Detect which cell encompasses the target text, then output its [x, y] center coordinate. 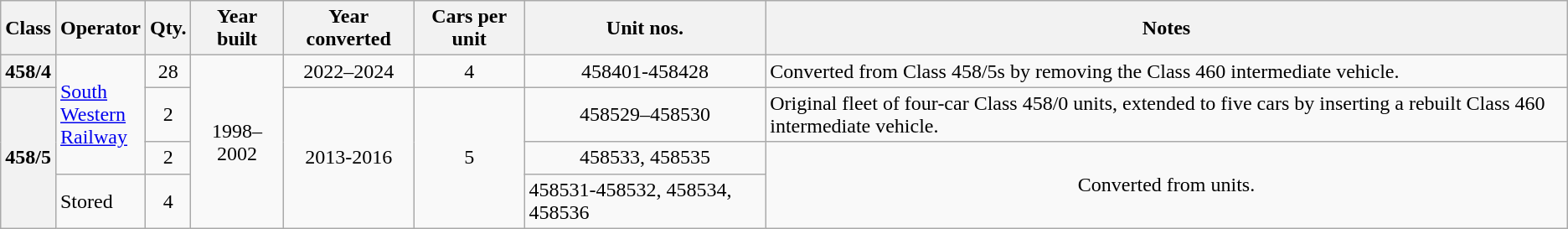
Cars per unit [469, 29]
Original fleet of four-car Class 458/0 units, extended to five cars by inserting a rebuilt Class 460 intermediate vehicle. [1167, 114]
Converted from Class 458/5s by removing the Class 460 intermediate vehicle. [1167, 71]
SouthWesternRailway [101, 114]
Class [28, 29]
Stored [101, 201]
Year converted [348, 29]
458/5 [28, 158]
458401-458428 [645, 71]
2022–2024 [348, 71]
2013-2016 [348, 158]
Notes [1167, 29]
Operator [101, 29]
458531-458532, 458534, 458536 [645, 201]
Year built [237, 29]
458533, 458535 [645, 158]
5 [469, 158]
458529–458530 [645, 114]
1998–2002 [237, 142]
Qty. [168, 29]
28 [168, 71]
Converted from units. [1167, 185]
458/4 [28, 71]
Unit nos. [645, 29]
